Determine the [X, Y] coordinate at the center of the cell enclosing the given text.  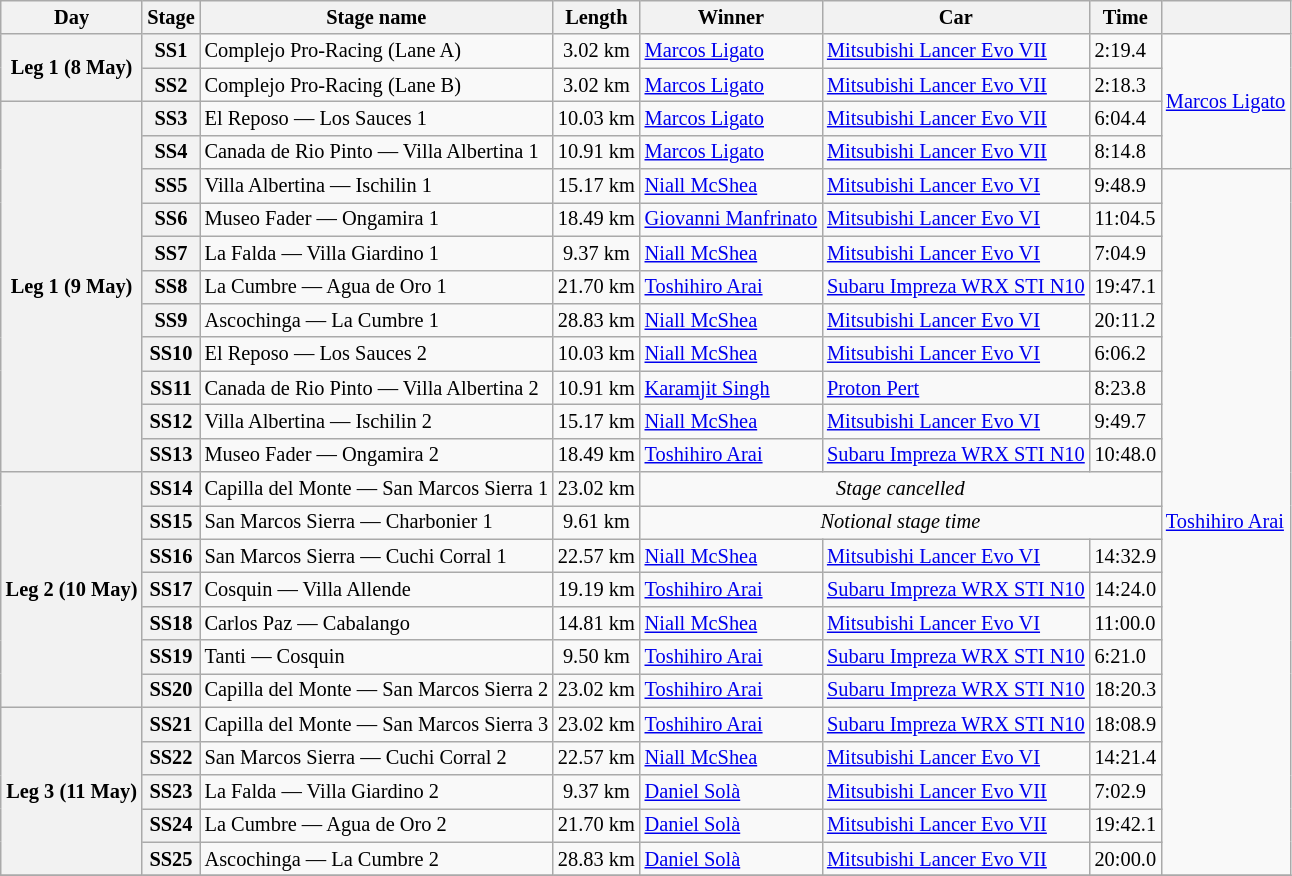
14.81 km [596, 623]
SS10 [170, 354]
SS20 [170, 690]
SS24 [170, 825]
Museo Fader — Ongamira 1 [376, 219]
10:48.0 [1126, 455]
Day [72, 17]
Cosquin — Villa Allende [376, 589]
18:08.9 [1126, 724]
9:48.9 [1126, 186]
Time [1126, 17]
Car [956, 17]
Tanti — Cosquin [376, 657]
San Marcos Sierra — Charbonier 1 [376, 522]
9.61 km [596, 522]
SS15 [170, 522]
SS17 [170, 589]
San Marcos Sierra — Cuchi Corral 1 [376, 556]
Length [596, 17]
Villa Albertina — Ischilin 2 [376, 421]
8:14.8 [1126, 152]
Leg 1 (8 May) [72, 68]
Leg 1 (9 May) [72, 286]
11:00.0 [1126, 623]
Villa Albertina — Ischilin 1 [376, 186]
SS7 [170, 253]
Stage [170, 17]
Stage name [376, 17]
SS4 [170, 152]
El Reposo — Los Sauces 2 [376, 354]
9.50 km [596, 657]
Complejo Pro-Racing (Lane A) [376, 51]
Capilla del Monte — San Marcos Sierra 2 [376, 690]
La Falda — Villa Giardino 1 [376, 253]
SS19 [170, 657]
Canada de Rio Pinto — Villa Albertina 2 [376, 388]
Carlos Paz — Cabalango [376, 623]
20:11.2 [1126, 320]
SS13 [170, 455]
19.19 km [596, 589]
Capilla del Monte — San Marcos Sierra 1 [376, 489]
Stage cancelled [900, 489]
Complejo Pro-Racing (Lane B) [376, 85]
SS11 [170, 388]
La Falda — Villa Giardino 2 [376, 791]
Notional stage time [900, 522]
Proton Pert [956, 388]
San Marcos Sierra — Cuchi Corral 2 [376, 758]
SS25 [170, 859]
SS3 [170, 118]
14:24.0 [1126, 589]
SS23 [170, 791]
SS21 [170, 724]
SS12 [170, 421]
SS18 [170, 623]
11:04.5 [1126, 219]
Karamjit Singh [731, 388]
Capilla del Monte — San Marcos Sierra 3 [376, 724]
19:42.1 [1126, 825]
SS6 [170, 219]
6:21.0 [1126, 657]
La Cumbre — Agua de Oro 2 [376, 825]
SS9 [170, 320]
SS22 [170, 758]
SS1 [170, 51]
SS5 [170, 186]
7:04.9 [1126, 253]
20:00.0 [1126, 859]
14:21.4 [1126, 758]
La Cumbre — Agua de Oro 1 [376, 287]
19:47.1 [1126, 287]
El Reposo — Los Sauces 1 [376, 118]
Museo Fader — Ongamira 2 [376, 455]
SS16 [170, 556]
9:49.7 [1126, 421]
18:20.3 [1126, 690]
Ascochinga — La Cumbre 2 [376, 859]
Leg 3 (11 May) [72, 791]
2:19.4 [1126, 51]
SS14 [170, 489]
Leg 2 (10 May) [72, 590]
SS2 [170, 85]
7:02.9 [1126, 791]
Winner [731, 17]
6:06.2 [1126, 354]
SS8 [170, 287]
8:23.8 [1126, 388]
Giovanni Manfrinato [731, 219]
Canada de Rio Pinto — Villa Albertina 1 [376, 152]
2:18.3 [1126, 85]
14:32.9 [1126, 556]
Ascochinga — La Cumbre 1 [376, 320]
6:04.4 [1126, 118]
